For the text-containing cell, return its midpoint in (x, y) coordinate format. 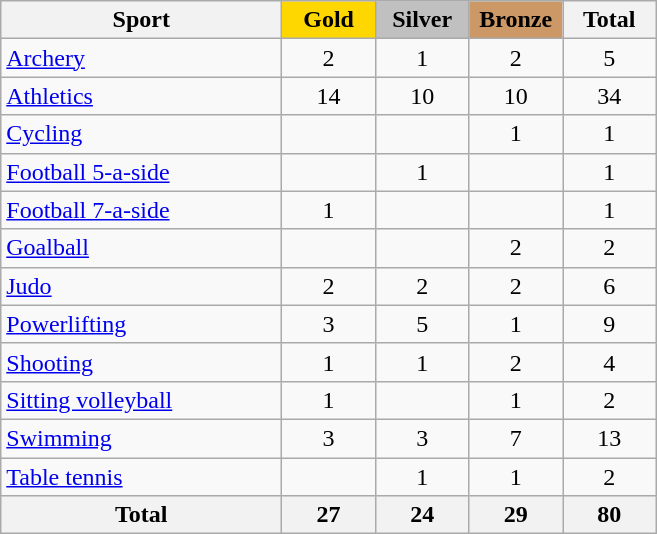
Sitting volleyball (142, 400)
Archery (142, 58)
Bronze (516, 20)
Goalball (142, 248)
Athletics (142, 96)
Judo (142, 286)
Shooting (142, 362)
Powerlifting (142, 324)
Table tennis (142, 477)
9 (609, 324)
27 (329, 515)
80 (609, 515)
Football 5-a-side (142, 172)
13 (609, 438)
34 (609, 96)
7 (516, 438)
Swimming (142, 438)
4 (609, 362)
Cycling (142, 134)
24 (422, 515)
14 (329, 96)
Football 7-a-side (142, 210)
29 (516, 515)
Silver (422, 20)
Gold (329, 20)
6 (609, 286)
Sport (142, 20)
